Pinpoint the cell where the given text exists, returning its (x, y) midpoint coordinate. 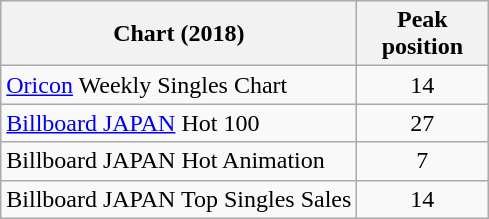
27 (422, 123)
Billboard JAPAN Hot 100 (179, 123)
7 (422, 161)
Chart (2018) (179, 34)
Billboard JAPAN Top Singles Sales (179, 199)
Peak position (422, 34)
Oricon Weekly Singles Chart (179, 85)
Billboard JAPAN Hot Animation (179, 161)
